Detect which cell encompasses the target text, then output its [x, y] center coordinate. 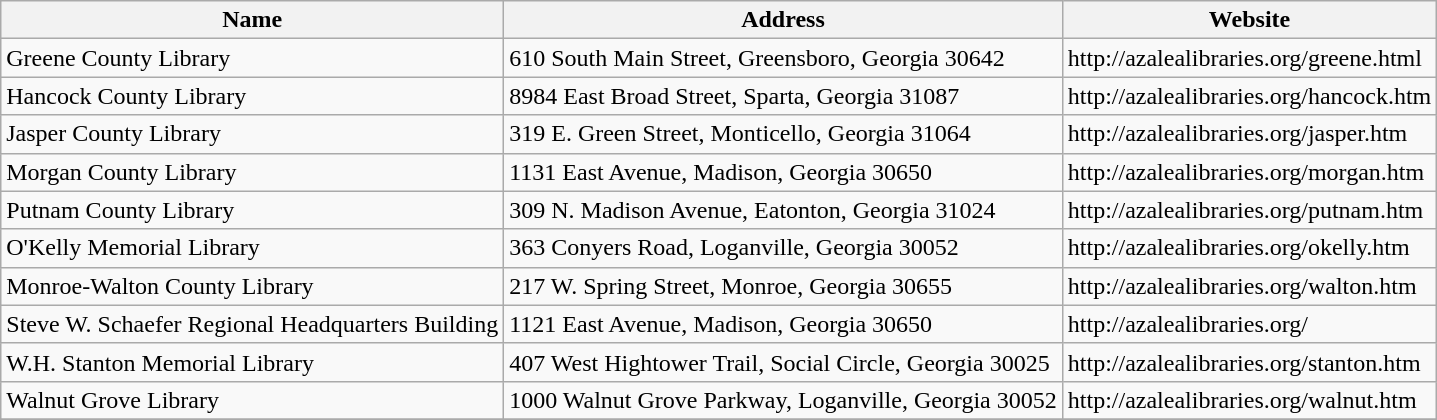
http://azalealibraries.org/okelly.htm [1249, 248]
Website [1249, 20]
Hancock County Library [252, 96]
http://azalealibraries.org/hancock.htm [1249, 96]
Monroe-Walton County Library [252, 286]
Jasper County Library [252, 134]
O'Kelly Memorial Library [252, 248]
Name [252, 20]
http://azalealibraries.org/walnut.htm [1249, 400]
http://azalealibraries.org/jasper.htm [1249, 134]
Address [784, 20]
1000 Walnut Grove Parkway, Loganville, Georgia 30052 [784, 400]
W.H. Stanton Memorial Library [252, 362]
217 W. Spring Street, Monroe, Georgia 30655 [784, 286]
http://azalealibraries.org/morgan.htm [1249, 172]
309 N. Madison Avenue, Eatonton, Georgia 31024 [784, 210]
Greene County Library [252, 58]
http://azalealibraries.org/ [1249, 324]
1121 East Avenue, Madison, Georgia 30650 [784, 324]
319 E. Green Street, Monticello, Georgia 31064 [784, 134]
http://azalealibraries.org/putnam.htm [1249, 210]
http://azalealibraries.org/stanton.htm [1249, 362]
1131 East Avenue, Madison, Georgia 30650 [784, 172]
http://azalealibraries.org/greene.html [1249, 58]
Morgan County Library [252, 172]
Putnam County Library [252, 210]
610 South Main Street, Greensboro, Georgia 30642 [784, 58]
8984 East Broad Street, Sparta, Georgia 31087 [784, 96]
363 Conyers Road, Loganville, Georgia 30052 [784, 248]
Steve W. Schaefer Regional Headquarters Building [252, 324]
407 West Hightower Trail, Social Circle, Georgia 30025 [784, 362]
Walnut Grove Library [252, 400]
http://azalealibraries.org/walton.htm [1249, 286]
